From the cell containing the given text, extract its center point as [X, Y] coordinate. 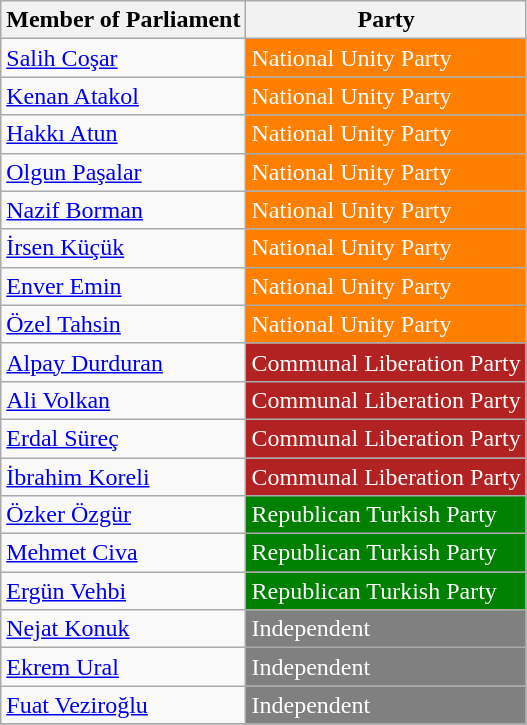
Ekrem Ural [124, 667]
Mehmet Civa [124, 553]
Hakkı Atun [124, 134]
Ali Volkan [124, 400]
Nejat Konuk [124, 629]
Party [386, 20]
Alpay Durduran [124, 362]
Enver Emin [124, 286]
İbrahim Koreli [124, 477]
Salih Coşar [124, 58]
Ergün Vehbi [124, 591]
Member of Parliament [124, 20]
Erdal Süreç [124, 438]
Nazif Borman [124, 210]
İrsen Küçük [124, 248]
Fuat Veziroğlu [124, 705]
Özker Özgür [124, 515]
Özel Tahsin [124, 324]
Olgun Paşalar [124, 172]
Kenan Atakol [124, 96]
